Return [X, Y] of the center of cell containing provided text 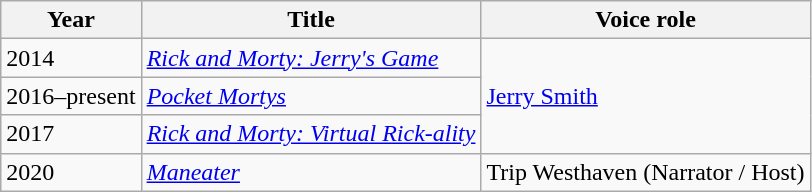
Jerry Smith [646, 96]
Voice role [646, 20]
Rick and Morty: Jerry's Game [311, 58]
Maneater [311, 172]
Trip Westhaven (Narrator / Host) [646, 172]
2017 [71, 134]
Pocket Mortys [311, 96]
2014 [71, 58]
Title [311, 20]
2020 [71, 172]
Year [71, 20]
Rick and Morty: Virtual Rick-ality [311, 134]
2016–present [71, 96]
